Identify which cell holds the provided text, then report its (X, Y) central coordinate. 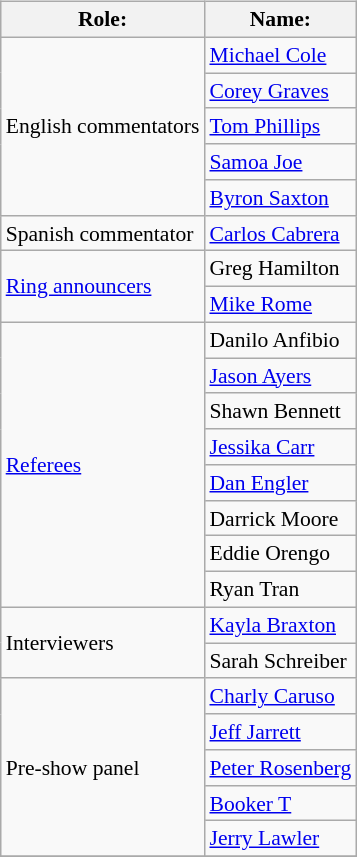
Darrick Moore (280, 518)
Michael Cole (280, 55)
Jerry Lawler (280, 839)
English commentators (103, 126)
Kayla Braxton (280, 625)
Danilo Anfibio (280, 340)
Jason Ayers (280, 376)
Shawn Bennett (280, 411)
Tom Phillips (280, 126)
Peter Rosenberg (280, 768)
Byron Saxton (280, 198)
Eddie Orengo (280, 554)
Sarah Schreiber (280, 661)
Booker T (280, 803)
Jeff Jarrett (280, 732)
Carlos Cabrera (280, 233)
Mike Rome (280, 305)
Spanish commentator (103, 233)
Corey Graves (280, 91)
Ryan Tran (280, 590)
Dan Engler (280, 483)
Name: (280, 20)
Samoa Joe (280, 162)
Pre-show panel (103, 767)
Greg Hamilton (280, 269)
Role: (103, 20)
Charly Caruso (280, 696)
Jessika Carr (280, 447)
Interviewers (103, 642)
Ring announcers (103, 286)
Referees (103, 464)
